Return (X, Y) of the center of cell containing provided text 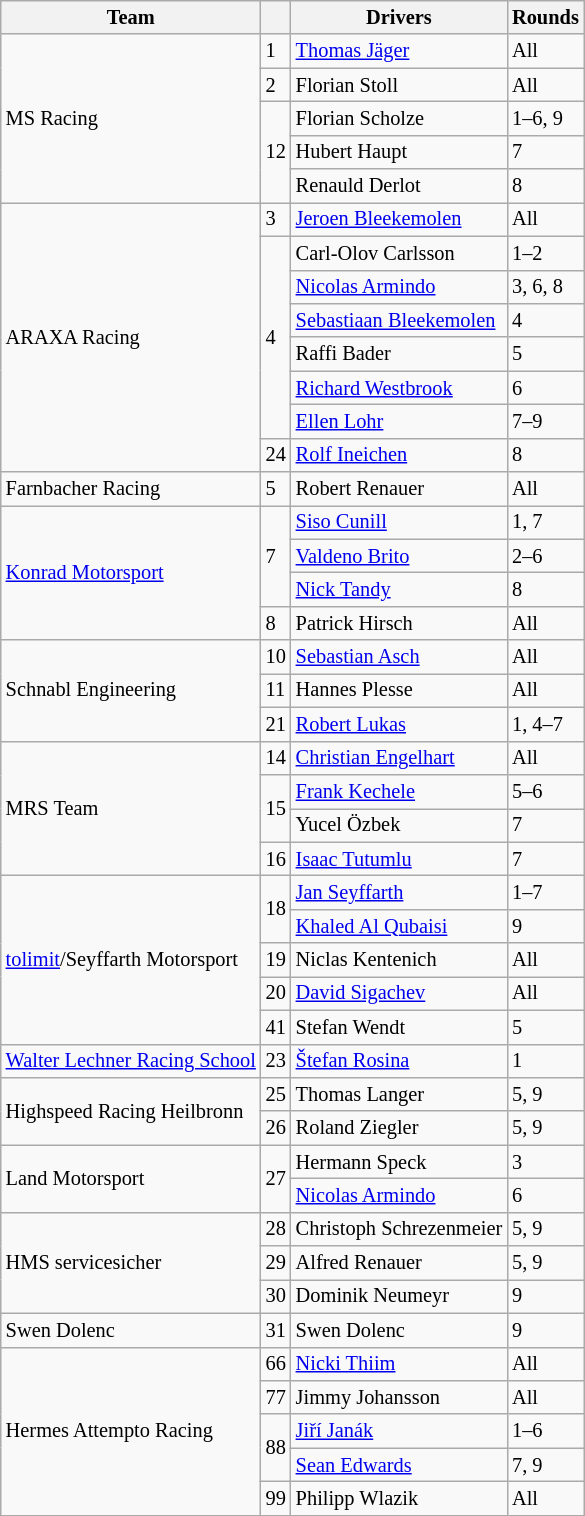
Thomas Jäger (399, 51)
Hubert Haupt (399, 152)
7–9 (546, 421)
Štefan Rosina (399, 1061)
Rounds (546, 17)
Yucel Özbek (399, 825)
Valdeno Brito (399, 556)
Khaled Al Qubaisi (399, 926)
Niclas Kentenich (399, 960)
1–6 (546, 1431)
30 (276, 1296)
11 (276, 690)
1, 7 (546, 522)
Hannes Plesse (399, 690)
Jan Seyffarth (399, 892)
14 (276, 758)
Patrick Hirsch (399, 623)
Carl-Olov Carlsson (399, 253)
Robert Renauer (399, 489)
21 (276, 724)
HMS servicesicher (131, 1262)
MRS Team (131, 808)
Land Motorsport (131, 1178)
28 (276, 1229)
19 (276, 960)
Renauld Derlot (399, 186)
Schnabl Engineering (131, 690)
Siso Cunill (399, 522)
41 (276, 1027)
3, 6, 8 (546, 287)
David Sigachev (399, 993)
ARAXA Racing (131, 336)
Team (131, 17)
Christoph Schrezenmeier (399, 1229)
25 (276, 1094)
Farnbacher Racing (131, 489)
Christian Engelhart (399, 758)
Robert Lukas (399, 724)
1–2 (546, 253)
29 (276, 1263)
10 (276, 657)
20 (276, 993)
88 (276, 1448)
27 (276, 1178)
26 (276, 1128)
Drivers (399, 17)
2 (276, 85)
1–7 (546, 892)
Jeroen Bleekemolen (399, 219)
Florian Scholze (399, 118)
Alfred Renauer (399, 1263)
Roland Ziegler (399, 1128)
23 (276, 1061)
77 (276, 1397)
Jiří Janák (399, 1431)
Walter Lechner Racing School (131, 1061)
Hermann Speck (399, 1162)
Rolf Ineichen (399, 455)
Dominik Neumeyr (399, 1296)
12 (276, 152)
Ellen Lohr (399, 421)
16 (276, 859)
Hermes Attempto Racing (131, 1431)
MS Racing (131, 118)
Richard Westbrook (399, 388)
Sebastian Asch (399, 657)
Highspeed Racing Heilbronn (131, 1110)
Stefan Wendt (399, 1027)
tolimit/Seyffarth Motorsport (131, 959)
Thomas Langer (399, 1094)
1, 4–7 (546, 724)
Jimmy Johansson (399, 1397)
99 (276, 1498)
Nicki Thiim (399, 1364)
Konrad Motorsport (131, 572)
Raffi Bader (399, 354)
Sean Edwards (399, 1465)
Nick Tandy (399, 589)
Florian Stoll (399, 85)
18 (276, 908)
Frank Kechele (399, 791)
31 (276, 1330)
5–6 (546, 791)
24 (276, 455)
Isaac Tutumlu (399, 859)
Philipp Wlazik (399, 1498)
66 (276, 1364)
1–6, 9 (546, 118)
Sebastiaan Bleekemolen (399, 320)
15 (276, 808)
2–6 (546, 556)
7, 9 (546, 1465)
